From the cell containing the given text, extract its center point as [x, y] coordinate. 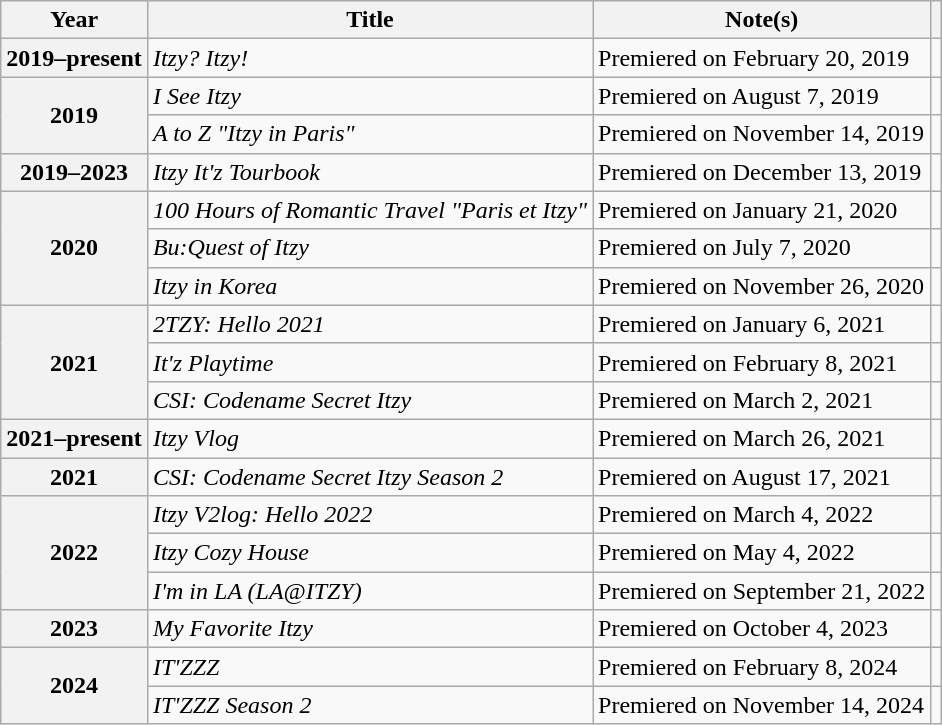
IT'ZZZ Season 2 [370, 705]
Itzy Vlog [370, 438]
I See Itzy [370, 96]
2021–present [74, 438]
Premiered on July 7, 2020 [762, 248]
Premiered on March 4, 2022 [762, 515]
IT'ZZZ [370, 667]
Premiered on January 6, 2021 [762, 324]
Premiered on August 17, 2021 [762, 477]
I'm in LA (LA@ITZY) [370, 591]
Itzy V2log: Hello 2022 [370, 515]
A to Z "Itzy in Paris" [370, 134]
Note(s) [762, 20]
2023 [74, 629]
Premiered on August 7, 2019 [762, 96]
2019–present [74, 58]
Premiered on May 4, 2022 [762, 553]
Premiered on March 2, 2021 [762, 400]
Premiered on November 14, 2019 [762, 134]
CSI: Codename Secret Itzy Season 2 [370, 477]
Premiered on March 26, 2021 [762, 438]
Itzy in Korea [370, 286]
Premiered on December 13, 2019 [762, 172]
Premiered on February 20, 2019 [762, 58]
2019 [74, 115]
CSI: Codename Secret Itzy [370, 400]
My Favorite Itzy [370, 629]
It'z Playtime [370, 362]
2020 [74, 248]
Year [74, 20]
Premiered on October 4, 2023 [762, 629]
Premiered on February 8, 2024 [762, 667]
Itzy It'z Tourbook [370, 172]
2022 [74, 553]
Premiered on January 21, 2020 [762, 210]
Premiered on February 8, 2021 [762, 362]
2TZY: Hello 2021 [370, 324]
Itzy? Itzy! [370, 58]
100 Hours of Romantic Travel "Paris et Itzy" [370, 210]
Title [370, 20]
2024 [74, 686]
2019–2023 [74, 172]
Itzy Cozy House [370, 553]
Premiered on September 21, 2022 [762, 591]
Bu:Quest of Itzy [370, 248]
Premiered on November 26, 2020 [762, 286]
Premiered on November 14, 2024 [762, 705]
